Determine the [x, y] coordinate at the center of the cell enclosing the given text.  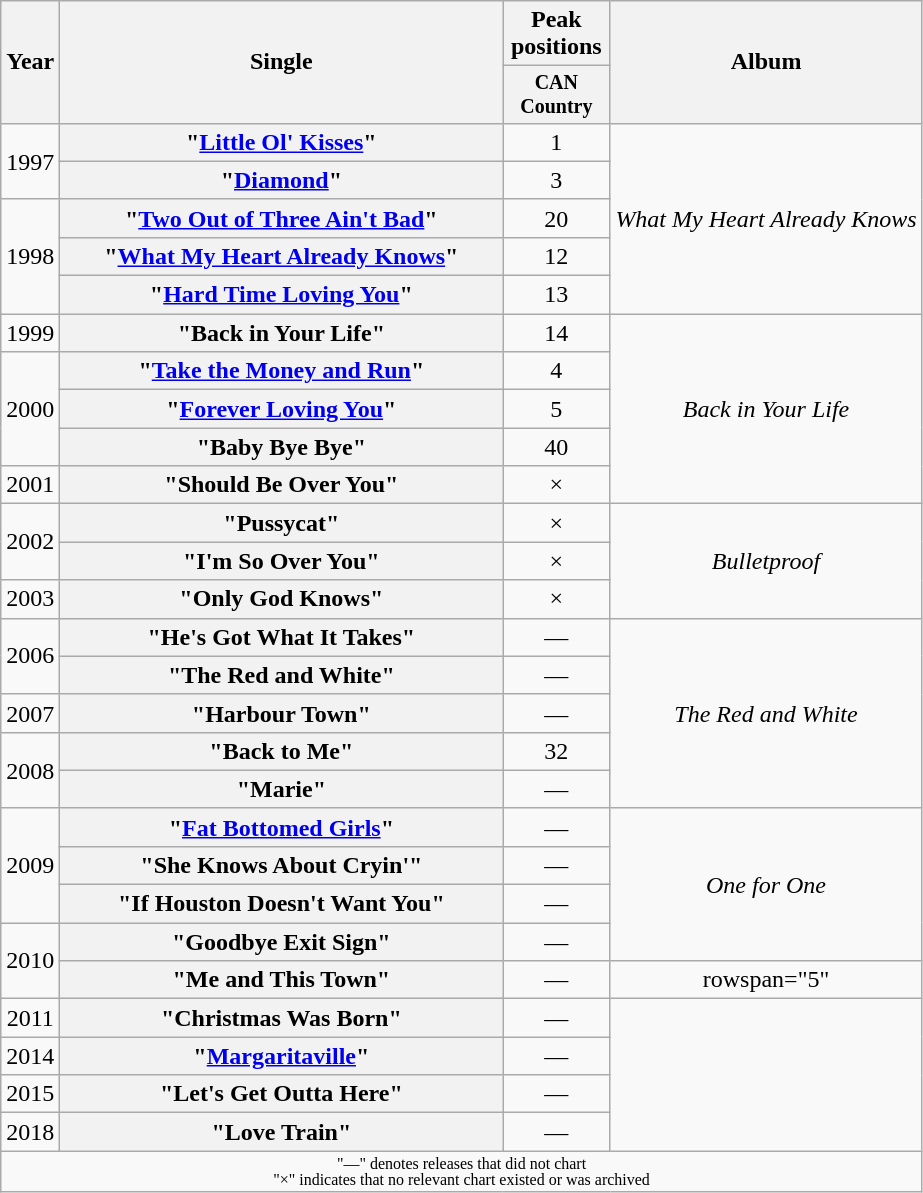
14 [556, 333]
The Red and White [766, 713]
Year [30, 62]
"Margaritaville" [282, 1056]
"Harbour Town" [282, 713]
"The Red and White" [282, 675]
1997 [30, 161]
2018 [30, 1132]
"Little Ol' Kisses" [282, 142]
Back in Your Life [766, 409]
"What My Heart Already Knows" [282, 256]
rowspan="5" [766, 980]
"Back to Me" [282, 751]
"If Houston Doesn't Want You" [282, 904]
3 [556, 180]
"Love Train" [282, 1132]
"Let's Get Outta Here" [282, 1094]
"Marie" [282, 789]
Bulletproof [766, 561]
"I'm So Over You" [282, 561]
2002 [30, 542]
CAN Country [556, 94]
2003 [30, 599]
1999 [30, 333]
"She Knows About Cryin'" [282, 865]
"Me and This Town" [282, 980]
"Baby Bye Bye" [282, 447]
Single [282, 62]
32 [556, 751]
One for One [766, 884]
2010 [30, 961]
2015 [30, 1094]
20 [556, 218]
1998 [30, 256]
"Back in Your Life" [282, 333]
"—" denotes releases that did not chart"×" indicates that no relevant chart existed or was archived [462, 1172]
2008 [30, 770]
"He's Got What It Takes" [282, 637]
"Take the Money and Run" [282, 371]
2011 [30, 1018]
2009 [30, 865]
4 [556, 371]
"Only God Knows" [282, 599]
2000 [30, 409]
2001 [30, 485]
1 [556, 142]
13 [556, 295]
5 [556, 409]
40 [556, 447]
2014 [30, 1056]
"Goodbye Exit Sign" [282, 942]
"Hard Time Loving You" [282, 295]
"Forever Loving You" [282, 409]
"Christmas Was Born" [282, 1018]
"Two Out of Three Ain't Bad" [282, 218]
"Pussycat" [282, 523]
Peak positions [556, 34]
What My Heart Already Knows [766, 218]
"Diamond" [282, 180]
2007 [30, 713]
"Should Be Over You" [282, 485]
"Fat Bottomed Girls" [282, 827]
Album [766, 62]
2006 [30, 656]
12 [556, 256]
